For the text-containing cell, return its midpoint in [X, Y] coordinate format. 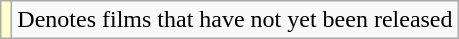
Denotes films that have not yet been released [235, 20]
